Find where the given text appears and provide that cell's center as (x, y) coordinate. 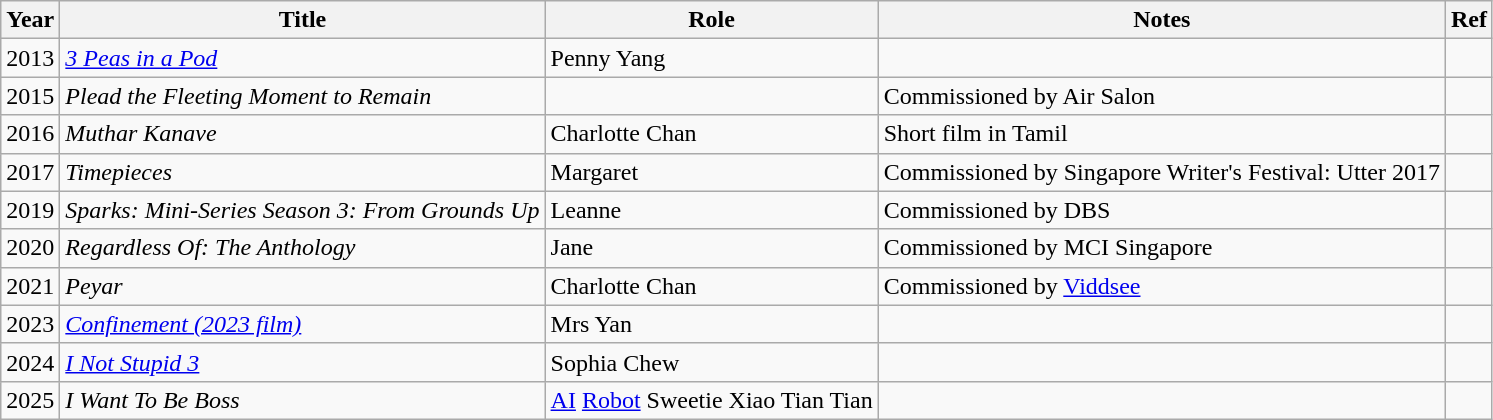
Peyar (302, 286)
Role (712, 20)
2021 (30, 286)
2020 (30, 248)
Sophia Chew (712, 362)
Commissioned by MCI Singapore (1162, 248)
2024 (30, 362)
2015 (30, 96)
Margaret (712, 172)
Jane (712, 248)
Timepieces (302, 172)
2025 (30, 400)
Mrs Yan (712, 324)
3 Peas in a Pod (302, 58)
Short film in Tamil (1162, 134)
Penny Yang (712, 58)
Title (302, 20)
2016 (30, 134)
Muthar Kanave (302, 134)
I Want To Be Boss (302, 400)
AI Robot Sweetie Xiao Tian Tian (712, 400)
Ref (1468, 20)
2019 (30, 210)
2023 (30, 324)
Sparks: Mini-Series Season 3: From Grounds Up (302, 210)
Commissioned by Singapore Writer's Festival: Utter 2017 (1162, 172)
Year (30, 20)
Plead the Fleeting Moment to Remain (302, 96)
Regardless Of: The Anthology (302, 248)
Confinement (2023 film) (302, 324)
I Not Stupid 3 (302, 362)
Notes (1162, 20)
2013 (30, 58)
Commissioned by Viddsee (1162, 286)
Commissioned by DBS (1162, 210)
2017 (30, 172)
Leanne (712, 210)
Commissioned by Air Salon (1162, 96)
